Detect which cell encompasses the target text, then output its [X, Y] center coordinate. 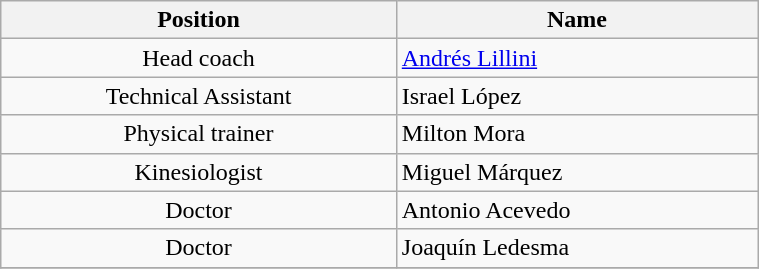
Physical trainer [199, 134]
Milton Mora [576, 134]
Andrés Lillini [576, 58]
Head coach [199, 58]
Technical Assistant [199, 96]
Miguel Márquez [576, 172]
Name [576, 20]
Joaquín Ledesma [576, 248]
Israel López [576, 96]
Kinesiologist [199, 172]
Position [199, 20]
Antonio Acevedo [576, 210]
